Determine the [X, Y] coordinate at the center of the cell enclosing the given text.  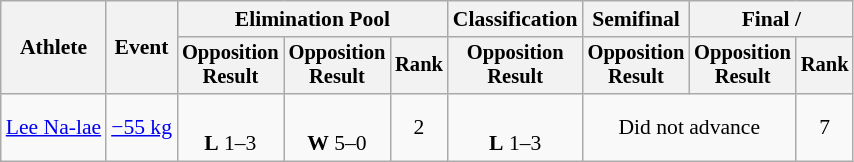
Semifinal [636, 19]
Event [142, 48]
2 [419, 128]
7 [825, 128]
Final / [771, 19]
W 5–0 [338, 128]
Athlete [54, 48]
Classification [516, 19]
Elimination Pool [312, 19]
Lee Na-lae [54, 128]
−55 kg [142, 128]
Did not advance [690, 128]
